From the cell containing the given text, extract its center point as [X, Y] coordinate. 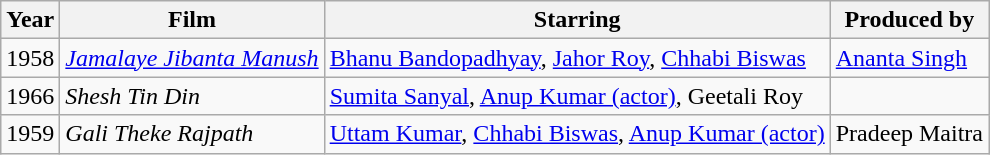
Bhanu Bandopadhyay, Jahor Roy, Chhabi Biswas [577, 58]
Starring [577, 20]
Film [192, 20]
Jamalaye Jibanta Manush [192, 58]
Year [30, 20]
Uttam Kumar, Chhabi Biswas, Anup Kumar (actor) [577, 134]
Gali Theke Rajpath [192, 134]
1959 [30, 134]
Sumita Sanyal, Anup Kumar (actor), Geetali Roy [577, 96]
1958 [30, 58]
Shesh Tin Din [192, 96]
1966 [30, 96]
Produced by [909, 20]
Ananta Singh [909, 58]
Pradeep Maitra [909, 134]
